Find where the given text appears and provide that cell's center as [x, y] coordinate. 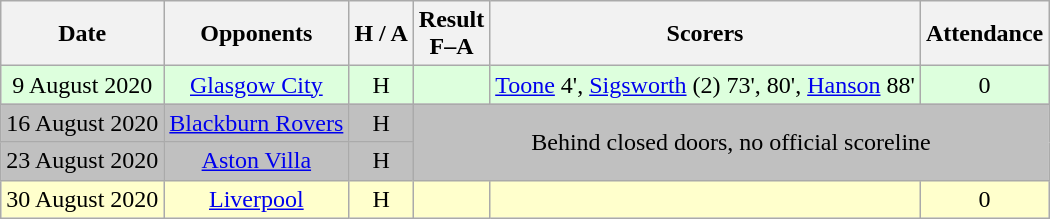
30 August 2020 [82, 199]
ResultF–A [451, 34]
Opponents [256, 34]
Scorers [706, 34]
H / A [381, 34]
23 August 2020 [82, 161]
Behind closed doors, no official scoreline [731, 142]
Liverpool [256, 199]
Glasgow City [256, 85]
16 August 2020 [82, 123]
Date [82, 34]
Toone 4', Sigsworth (2) 73', 80', Hanson 88' [706, 85]
Blackburn Rovers [256, 123]
Attendance [984, 34]
Aston Villa [256, 161]
9 August 2020 [82, 85]
